Pinpoint the cell where the given text exists, returning its [x, y] midpoint coordinate. 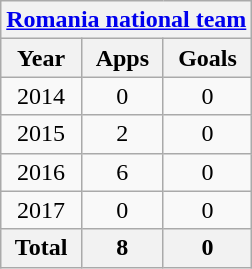
2014 [42, 96]
2017 [42, 210]
2 [122, 134]
Total [42, 248]
6 [122, 172]
8 [122, 248]
2016 [42, 172]
Apps [122, 58]
2015 [42, 134]
Goals [208, 58]
Year [42, 58]
Romania national team [126, 20]
